Capture the cell that displays the provided text and extract its (x, y) central coordinate. 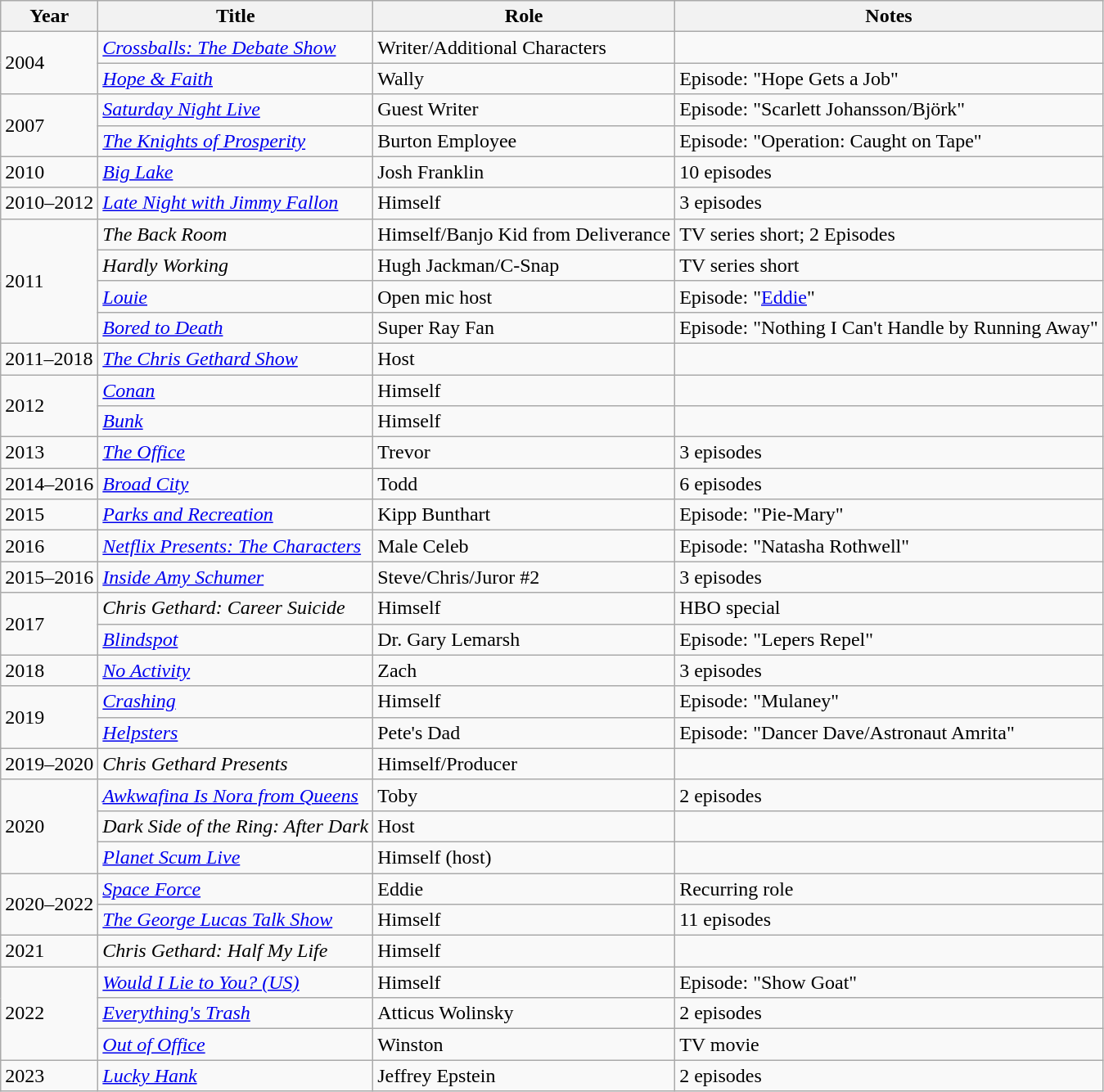
Todd (524, 484)
Space Force (236, 888)
2020 (49, 826)
Big Lake (236, 172)
TV series short; 2 Episodes (889, 234)
Planet Scum Live (236, 857)
Everything's Trash (236, 1013)
2015 (49, 515)
Chris Gethard: Half My Life (236, 951)
2013 (49, 453)
Lucky Hank (236, 1076)
Blindspot (236, 639)
2014–2016 (49, 484)
Winston (524, 1045)
2015–2016 (49, 577)
No Activity (236, 670)
2019–2020 (49, 764)
Episode: "Hope Gets a Job" (889, 79)
The George Lucas Talk Show (236, 920)
2019 (49, 717)
Late Night with Jimmy Fallon (236, 203)
2010 (49, 172)
Bored to Death (236, 327)
2021 (49, 951)
2012 (49, 406)
Kipp Bunthart (524, 515)
Episode: "Eddie" (889, 296)
Parks and Recreation (236, 515)
The Office (236, 453)
2023 (49, 1076)
Saturday Night Live (236, 110)
2004 (49, 63)
Recurring role (889, 888)
Episode: "Nothing I Can't Handle by Running Away" (889, 327)
Would I Lie to You? (US) (236, 982)
2017 (49, 624)
Title (236, 16)
Helpsters (236, 733)
Open mic host (524, 296)
Crashing (236, 702)
TV movie (889, 1045)
Toby (524, 795)
11 episodes (889, 920)
Episode: "Dancer Dave/Astronaut Amrita" (889, 733)
Episode: "Mulaney" (889, 702)
Role (524, 16)
The Chris Gethard Show (236, 359)
2011–2018 (49, 359)
Episode: "Scarlett Johansson/Björk" (889, 110)
Bunk (236, 422)
Episode: "Natasha Rothwell" (889, 546)
TV series short (889, 265)
Louie (236, 296)
Writer/Additional Characters (524, 47)
Guest Writer (524, 110)
Pete's Dad (524, 733)
Broad City (236, 484)
Out of Office (236, 1045)
Chris Gethard: Career Suicide (236, 608)
Trevor (524, 453)
The Back Room (236, 234)
Himself/Banjo Kid from Deliverance (524, 234)
Josh Franklin (524, 172)
10 episodes (889, 172)
Super Ray Fan (524, 327)
Notes (889, 16)
Episode: "Lepers Repel" (889, 639)
Himself/Producer (524, 764)
Chris Gethard Presents (236, 764)
Jeffrey Epstein (524, 1076)
2010–2012 (49, 203)
Himself (host) (524, 857)
Zach (524, 670)
2022 (49, 1013)
2011 (49, 281)
6 episodes (889, 484)
Atticus Wolinsky (524, 1013)
HBO special (889, 608)
Wally (524, 79)
Dark Side of the Ring: After Dark (236, 826)
Episode: "Pie-Mary" (889, 515)
Male Celeb (524, 546)
Steve/Chris/Juror #2 (524, 577)
The Knights of Prosperity (236, 141)
2018 (49, 670)
Hope & Faith (236, 79)
2016 (49, 546)
Crossballs: The Debate Show (236, 47)
Episode: "Show Goat" (889, 982)
Inside Amy Schumer (236, 577)
Episode: "Operation: Caught on Tape" (889, 141)
Dr. Gary Lemarsh (524, 639)
Netflix Presents: The Characters (236, 546)
2007 (49, 125)
Awkwafina Is Nora from Queens (236, 795)
2020–2022 (49, 904)
Year (49, 16)
Conan (236, 390)
Burton Employee (524, 141)
Hugh Jackman/C-Snap (524, 265)
Eddie (524, 888)
Hardly Working (236, 265)
